Detect which cell encompasses the target text, then output its (X, Y) center coordinate. 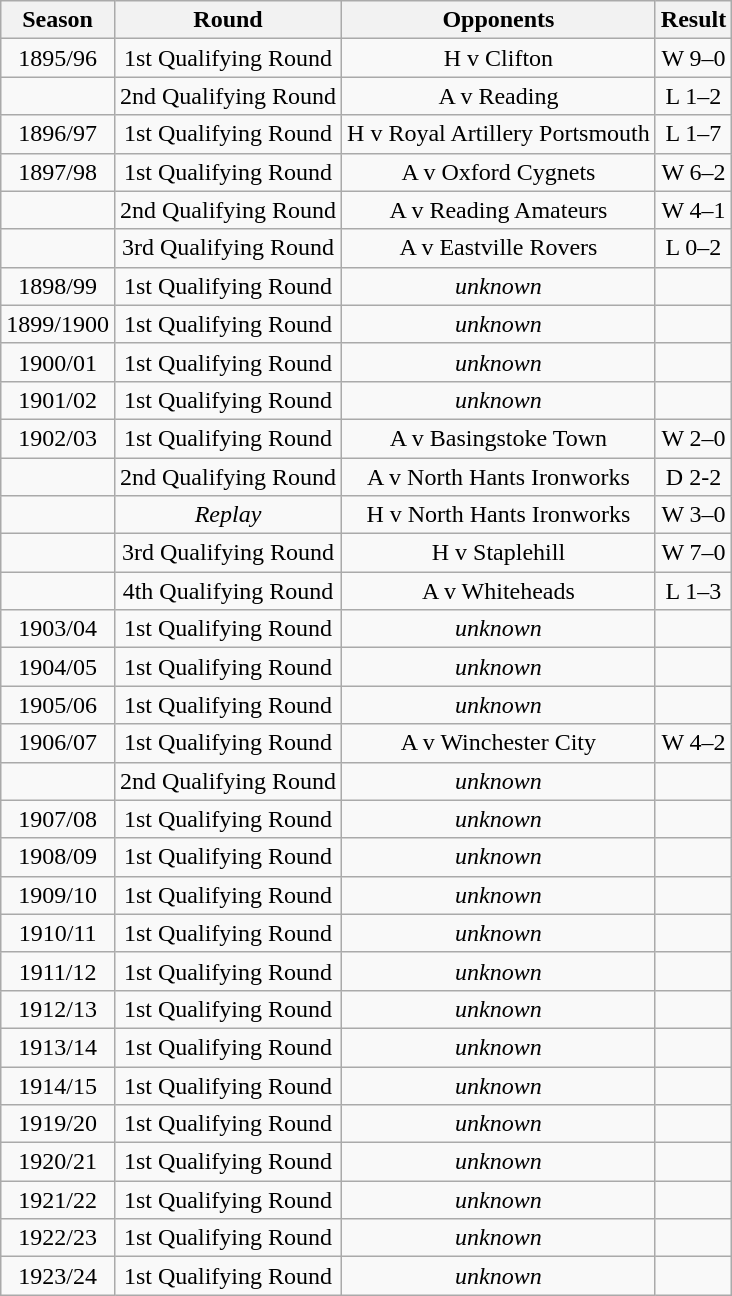
1923/24 (58, 1276)
D 2-2 (693, 477)
A v Reading (499, 96)
1897/98 (58, 172)
4th Qualifying Round (228, 591)
L 1–7 (693, 134)
W 3–0 (693, 515)
1902/03 (58, 438)
1898/99 (58, 286)
L 0–2 (693, 248)
Season (58, 20)
Result (693, 20)
1900/01 (58, 362)
Opponents (499, 20)
A v Oxford Cygnets (499, 172)
1921/22 (58, 1200)
1904/05 (58, 667)
1907/08 (58, 819)
H v Clifton (499, 58)
1912/13 (58, 1009)
A v Winchester City (499, 743)
L 1–2 (693, 96)
1909/10 (58, 895)
A v North Hants Ironworks (499, 477)
W 2–0 (693, 438)
L 1–3 (693, 591)
Replay (228, 515)
1903/04 (58, 629)
W 6–2 (693, 172)
A v Reading Amateurs (499, 210)
1914/15 (58, 1085)
1908/09 (58, 857)
Round (228, 20)
H v North Hants Ironworks (499, 515)
1905/06 (58, 705)
1899/1900 (58, 324)
1906/07 (58, 743)
A v Whiteheads (499, 591)
1901/02 (58, 400)
1920/21 (58, 1162)
1913/14 (58, 1047)
1896/97 (58, 134)
1922/23 (58, 1238)
W 9–0 (693, 58)
H v Staplehill (499, 553)
W 4–1 (693, 210)
1911/12 (58, 971)
1919/20 (58, 1124)
A v Basingstoke Town (499, 438)
A v Eastville Rovers (499, 248)
W 4–2 (693, 743)
W 7–0 (693, 553)
1910/11 (58, 933)
1895/96 (58, 58)
H v Royal Artillery Portsmouth (499, 134)
